Output the (x, y) coordinate of the center of the cell containing the given text.  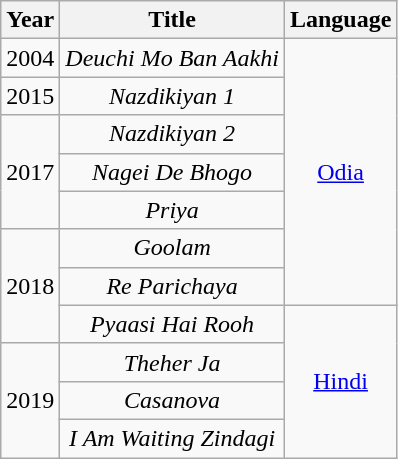
Hindi (340, 381)
Nazdikiyan 1 (172, 96)
Priya (172, 210)
Pyaasi Hai Rooh (172, 324)
Language (340, 20)
Nazdikiyan 2 (172, 134)
2018 (30, 286)
Nagei De Bhogo (172, 172)
Re Parichaya (172, 286)
Deuchi Mo Ban Aakhi (172, 58)
Goolam (172, 248)
2019 (30, 400)
2004 (30, 58)
2015 (30, 96)
I Am Waiting Zindagi (172, 438)
Year (30, 20)
2017 (30, 172)
Title (172, 20)
Odia (340, 172)
Theher Ja (172, 362)
Casanova (172, 400)
